Extract the (x, y) coordinate from the center of the cell holding the provided text.  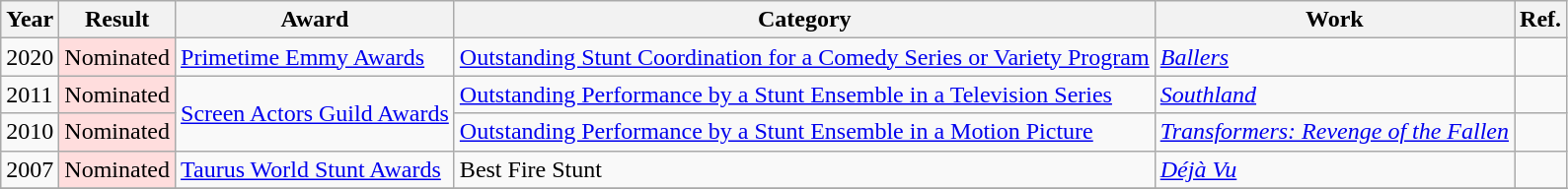
Category (804, 20)
Outstanding Stunt Coordination for a Comedy Series or Variety Program (804, 57)
Déjà Vu (1334, 169)
Outstanding Performance by a Stunt Ensemble in a Television Series (804, 94)
2020 (30, 57)
Screen Actors Guild Awards (316, 113)
Work (1334, 20)
Transformers: Revenge of the Fallen (1334, 132)
2010 (30, 132)
Ref. (1541, 20)
Primetime Emmy Awards (316, 57)
Ballers (1334, 57)
2007 (30, 169)
Award (316, 20)
Southland (1334, 94)
2011 (30, 94)
Year (30, 20)
Best Fire Stunt (804, 169)
Outstanding Performance by a Stunt Ensemble in a Motion Picture (804, 132)
Result (117, 20)
Taurus World Stunt Awards (316, 169)
